From the cell containing the given text, extract its center point as (x, y) coordinate. 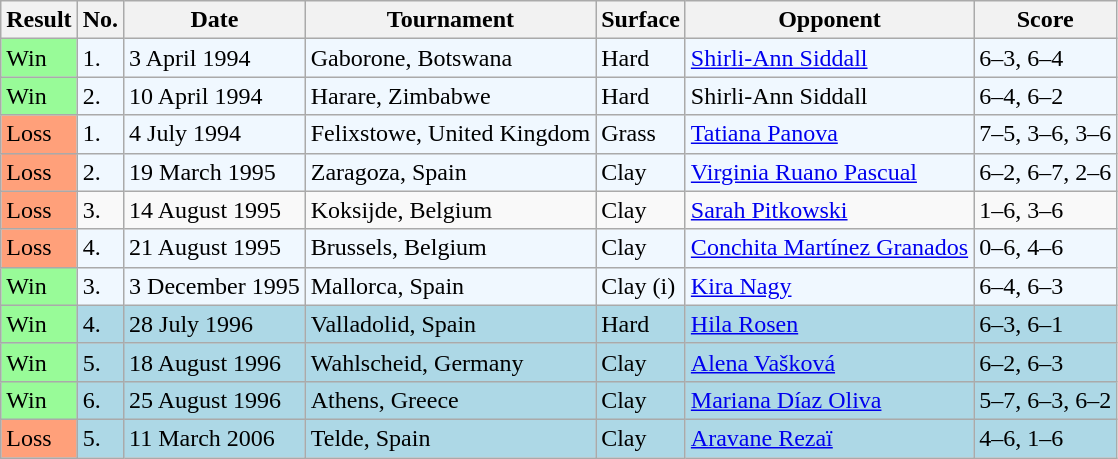
No. (100, 20)
6. (100, 400)
Valladolid, Spain (450, 324)
Mariana Díaz Oliva (829, 400)
Sarah Pitkowski (829, 210)
Harare, Zimbabwe (450, 96)
5–7, 6–3, 6–2 (1046, 400)
Tatiana Panova (829, 134)
Kira Nagy (829, 286)
Score (1046, 20)
Brussels, Belgium (450, 248)
Tournament (450, 20)
6–4, 6–2 (1046, 96)
7–5, 3–6, 3–6 (1046, 134)
11 March 2006 (215, 438)
Zaragoza, Spain (450, 172)
6–2, 6–3 (1046, 362)
Felixstowe, United Kingdom (450, 134)
Gaborone, Botswana (450, 58)
Mallorca, Spain (450, 286)
6–4, 6–3 (1046, 286)
3 April 1994 (215, 58)
Clay (i) (641, 286)
Conchita Martínez Granados (829, 248)
Koksijde, Belgium (450, 210)
21 August 1995 (215, 248)
Opponent (829, 20)
Telde, Spain (450, 438)
10 April 1994 (215, 96)
0–6, 4–6 (1046, 248)
4 July 1994 (215, 134)
Aravane Rezaï (829, 438)
6–3, 6–1 (1046, 324)
Surface (641, 20)
28 July 1996 (215, 324)
Wahlscheid, Germany (450, 362)
Virginia Ruano Pascual (829, 172)
14 August 1995 (215, 210)
18 August 1996 (215, 362)
Athens, Greece (450, 400)
4–6, 1–6 (1046, 438)
Hila Rosen (829, 324)
1–6, 3–6 (1046, 210)
6–3, 6–4 (1046, 58)
Result (39, 20)
19 March 1995 (215, 172)
Grass (641, 134)
25 August 1996 (215, 400)
3 December 1995 (215, 286)
6–2, 6–7, 2–6 (1046, 172)
Alena Vašková (829, 362)
Date (215, 20)
